Return the (x, y) coordinate for the center point of the cell that contains the specified text.  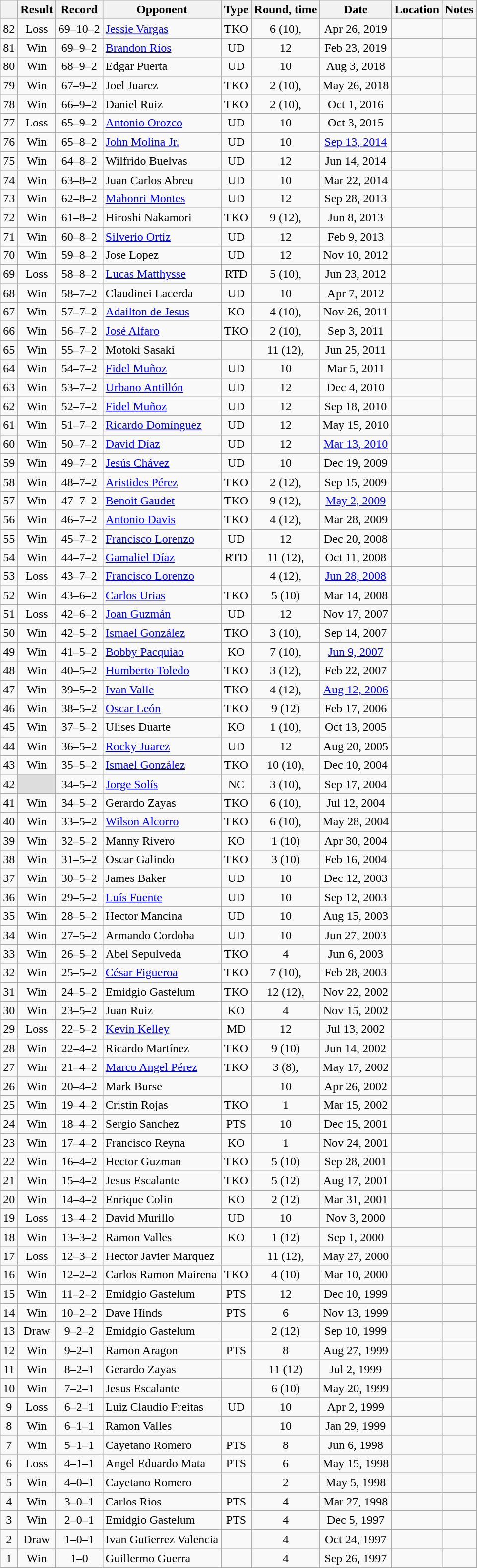
Angel Eduardo Mata (162, 1464)
22–4–2 (79, 1048)
12 (12), (286, 992)
Lucas Matthysse (162, 274)
25–5–2 (79, 973)
56 (9, 519)
Feb 16, 2004 (356, 860)
Notes (459, 10)
10 (10), (286, 765)
Carlos Ramon Mairena (162, 1275)
7 (9, 1445)
13 (9, 1331)
40–5–2 (79, 671)
15 (9, 1294)
19 (9, 1218)
Dec 10, 1999 (356, 1294)
Silverio Ortiz (162, 237)
1 (10), (286, 727)
41 (9, 803)
Sep 18, 2010 (356, 406)
8–2–1 (79, 1369)
Abel Sepulveda (162, 954)
Oct 13, 2005 (356, 727)
54–7–2 (79, 369)
46–7–2 (79, 519)
Opponent (162, 10)
Sep 28, 2001 (356, 1162)
14–4–2 (79, 1199)
29–5–2 (79, 897)
9–2–1 (79, 1350)
Apr 2, 1999 (356, 1407)
Oscar Galindo (162, 860)
62 (9, 406)
49 (9, 652)
Hector Guzman (162, 1162)
45–7–2 (79, 538)
Oscar León (162, 708)
39–5–2 (79, 690)
Manny Rivero (162, 841)
Round, time (286, 10)
61–8–2 (79, 217)
Mark Burse (162, 1086)
Dec 5, 1997 (356, 1520)
Sep 1, 2000 (356, 1237)
Sep 15, 2009 (356, 482)
25 (9, 1105)
48 (9, 671)
73 (9, 198)
Mar 15, 2002 (356, 1105)
Oct 1, 2016 (356, 104)
21–4–2 (79, 1067)
Mar 27, 1998 (356, 1502)
Sep 10, 1999 (356, 1331)
34 (9, 935)
Dec 19, 2009 (356, 463)
64–8–2 (79, 161)
22–5–2 (79, 1029)
54 (9, 558)
Mar 10, 2000 (356, 1275)
62–8–2 (79, 198)
Juan Ruiz (162, 1010)
40 (9, 821)
Guillermo Guerra (162, 1558)
Jesús Chávez (162, 463)
57–7–2 (79, 312)
53 (9, 576)
44 (9, 746)
Mar 22, 2014 (356, 180)
69 (9, 274)
Nov 17, 2007 (356, 614)
31–5–2 (79, 860)
NC (236, 784)
35 (9, 916)
Benoit Gaudet (162, 501)
17–4–2 (79, 1142)
Jun 9, 2007 (356, 652)
Hiroshi Nakamori (162, 217)
Luiz Claudio Freitas (162, 1407)
Antonio Davis (162, 519)
Ricardo Martínez (162, 1048)
45 (9, 727)
36 (9, 897)
May 2, 2009 (356, 501)
59 (9, 463)
51–7–2 (79, 425)
Apr 26, 2002 (356, 1086)
Ivan Gutierrez Valencia (162, 1539)
30 (9, 1010)
Oct 3, 2015 (356, 123)
42 (9, 784)
72 (9, 217)
63 (9, 387)
10–2–2 (79, 1313)
Feb 22, 2007 (356, 671)
Feb 17, 2006 (356, 708)
9 (10) (286, 1048)
30–5–2 (79, 878)
Sep 12, 2003 (356, 897)
May 28, 2004 (356, 821)
Motoki Sasaki (162, 350)
3 (10) (286, 860)
24 (9, 1124)
Kevin Kelley (162, 1029)
11 (9, 1369)
Joel Juarez (162, 85)
18–4–2 (79, 1124)
50 (9, 633)
4 (10) (286, 1275)
9 (9, 1407)
Aug 3, 2018 (356, 66)
Armando Cordoba (162, 935)
Sep 26, 1997 (356, 1558)
29 (9, 1029)
48–7–2 (79, 482)
43 (9, 765)
2–0–1 (79, 1520)
Jun 14, 2014 (356, 161)
David Díaz (162, 444)
Wilfrido Buelvas (162, 161)
31 (9, 992)
58–7–2 (79, 293)
55 (9, 538)
1 (10) (286, 841)
Jun 27, 2003 (356, 935)
May 27, 2000 (356, 1256)
71 (9, 237)
63–8–2 (79, 180)
9 (12) (286, 708)
44–7–2 (79, 558)
17 (9, 1256)
5 (12) (286, 1181)
Type (236, 10)
6 (10) (286, 1388)
Date (356, 10)
15–4–2 (79, 1181)
David Murillo (162, 1218)
32 (9, 973)
12–3–2 (79, 1256)
20–4–2 (79, 1086)
Humberto Toledo (162, 671)
27 (9, 1067)
Jun 8, 2013 (356, 217)
Adailton de Jesus (162, 312)
3 (9, 1520)
1–0 (79, 1558)
67 (9, 312)
67–9–2 (79, 85)
Sep 28, 2013 (356, 198)
65 (9, 350)
43–6–2 (79, 595)
33–5–2 (79, 821)
Apr 7, 2012 (356, 293)
6–1–1 (79, 1426)
Jun 6, 2003 (356, 954)
23 (9, 1142)
Sep 3, 2011 (356, 331)
Bobby Pacquiao (162, 652)
33 (9, 954)
18 (9, 1237)
Dec 20, 2008 (356, 538)
Marco Angel Pérez (162, 1067)
3 (8), (286, 1067)
49–7–2 (79, 463)
21 (9, 1181)
Nov 24, 2001 (356, 1142)
65–9–2 (79, 123)
77 (9, 123)
11–2–2 (79, 1294)
Rocky Juarez (162, 746)
Luís Fuente (162, 897)
Nov 3, 2000 (356, 1218)
32–5–2 (79, 841)
Sep 17, 2004 (356, 784)
5–1–1 (79, 1445)
61 (9, 425)
Jun 6, 1998 (356, 1445)
47–7–2 (79, 501)
Mar 13, 2010 (356, 444)
Mar 28, 2009 (356, 519)
Nov 26, 2011 (356, 312)
Feb 9, 2013 (356, 237)
Ulises Duarte (162, 727)
50–7–2 (79, 444)
Edgar Puerta (162, 66)
Jun 14, 2002 (356, 1048)
75 (9, 161)
42–6–2 (79, 614)
John Molina Jr. (162, 142)
59–8–2 (79, 255)
81 (9, 48)
Dec 10, 2004 (356, 765)
César Figueroa (162, 973)
Jun 28, 2008 (356, 576)
Jan 29, 1999 (356, 1426)
39 (9, 841)
13–4–2 (79, 1218)
55–7–2 (79, 350)
Urbano Antillón (162, 387)
3–0–1 (79, 1502)
Nov 22, 2002 (356, 992)
5 (9, 1483)
82 (9, 29)
Carlos Urias (162, 595)
Nov 10, 2012 (356, 255)
26–5–2 (79, 954)
51 (9, 614)
12–2–2 (79, 1275)
20 (9, 1199)
4–0–1 (79, 1483)
37–5–2 (79, 727)
Dec 15, 2001 (356, 1124)
66 (9, 331)
Enrique Colin (162, 1199)
Aug 27, 1999 (356, 1350)
Dec 4, 2010 (356, 387)
52 (9, 595)
Aug 20, 2005 (356, 746)
35–5–2 (79, 765)
Carlos Rios (162, 1502)
Wilson Alcorro (162, 821)
May 15, 1998 (356, 1464)
Jul 2, 1999 (356, 1369)
Hector Mancina (162, 916)
Jul 13, 2002 (356, 1029)
42–5–2 (79, 633)
Aug 15, 2003 (356, 916)
Claudinei Lacerda (162, 293)
37 (9, 878)
36–5–2 (79, 746)
Sep 13, 2014 (356, 142)
MD (236, 1029)
69–10–2 (79, 29)
23–5–2 (79, 1010)
57 (9, 501)
6–2–1 (79, 1407)
Aug 17, 2001 (356, 1181)
9–2–2 (79, 1331)
58–8–2 (79, 274)
Mar 5, 2011 (356, 369)
24–5–2 (79, 992)
16–4–2 (79, 1162)
Ricardo Domínguez (162, 425)
Mahonri Montes (162, 198)
Apr 26, 2019 (356, 29)
Hector Javier Marquez (162, 1256)
José Alfaro (162, 331)
7–2–1 (79, 1388)
Jessie Vargas (162, 29)
22 (9, 1162)
38–5–2 (79, 708)
Ramon Aragon (162, 1350)
1–0–1 (79, 1539)
May 17, 2002 (356, 1067)
Sep 14, 2007 (356, 633)
James Baker (162, 878)
52–7–2 (79, 406)
80 (9, 66)
47 (9, 690)
Result (37, 10)
Francisco Reyna (162, 1142)
43–7–2 (79, 576)
1 (12) (286, 1237)
Daniel Ruiz (162, 104)
Location (417, 10)
26 (9, 1086)
Jul 12, 2004 (356, 803)
Jorge Solís (162, 784)
Nov 13, 1999 (356, 1313)
Dave Hinds (162, 1313)
41–5–2 (79, 652)
13–3–2 (79, 1237)
Sergio Sanchez (162, 1124)
68–9–2 (79, 66)
Gamaliel Díaz (162, 558)
Juan Carlos Abreu (162, 180)
Antonio Orozco (162, 123)
11 (12) (286, 1369)
Mar 14, 2008 (356, 595)
Record (79, 10)
4–1–1 (79, 1464)
66–9–2 (79, 104)
Brandon Ríos (162, 48)
53–7–2 (79, 387)
May 26, 2018 (356, 85)
Oct 24, 1997 (356, 1539)
Aristides Pérez (162, 482)
Apr 30, 2004 (356, 841)
14 (9, 1313)
27–5–2 (79, 935)
4 (10), (286, 312)
5 (10), (286, 274)
Feb 28, 2003 (356, 973)
Cristin Rojas (162, 1105)
58 (9, 482)
Jose Lopez (162, 255)
Nov 15, 2002 (356, 1010)
76 (9, 142)
May 5, 1998 (356, 1483)
Dec 12, 2003 (356, 878)
Jun 25, 2011 (356, 350)
16 (9, 1275)
78 (9, 104)
Oct 11, 2008 (356, 558)
74 (9, 180)
Feb 23, 2019 (356, 48)
60–8–2 (79, 237)
70 (9, 255)
19–4–2 (79, 1105)
May 20, 1999 (356, 1388)
60 (9, 444)
Joan Guzmán (162, 614)
69–9–2 (79, 48)
64 (9, 369)
3 (12), (286, 671)
68 (9, 293)
Aug 12, 2006 (356, 690)
65–8–2 (79, 142)
28–5–2 (79, 916)
Jun 23, 2012 (356, 274)
79 (9, 85)
May 15, 2010 (356, 425)
28 (9, 1048)
56–7–2 (79, 331)
38 (9, 860)
Mar 31, 2001 (356, 1199)
Ivan Valle (162, 690)
2 (12), (286, 482)
46 (9, 708)
